Return the (X, Y) coordinate for the center point of the cell that contains the specified text.  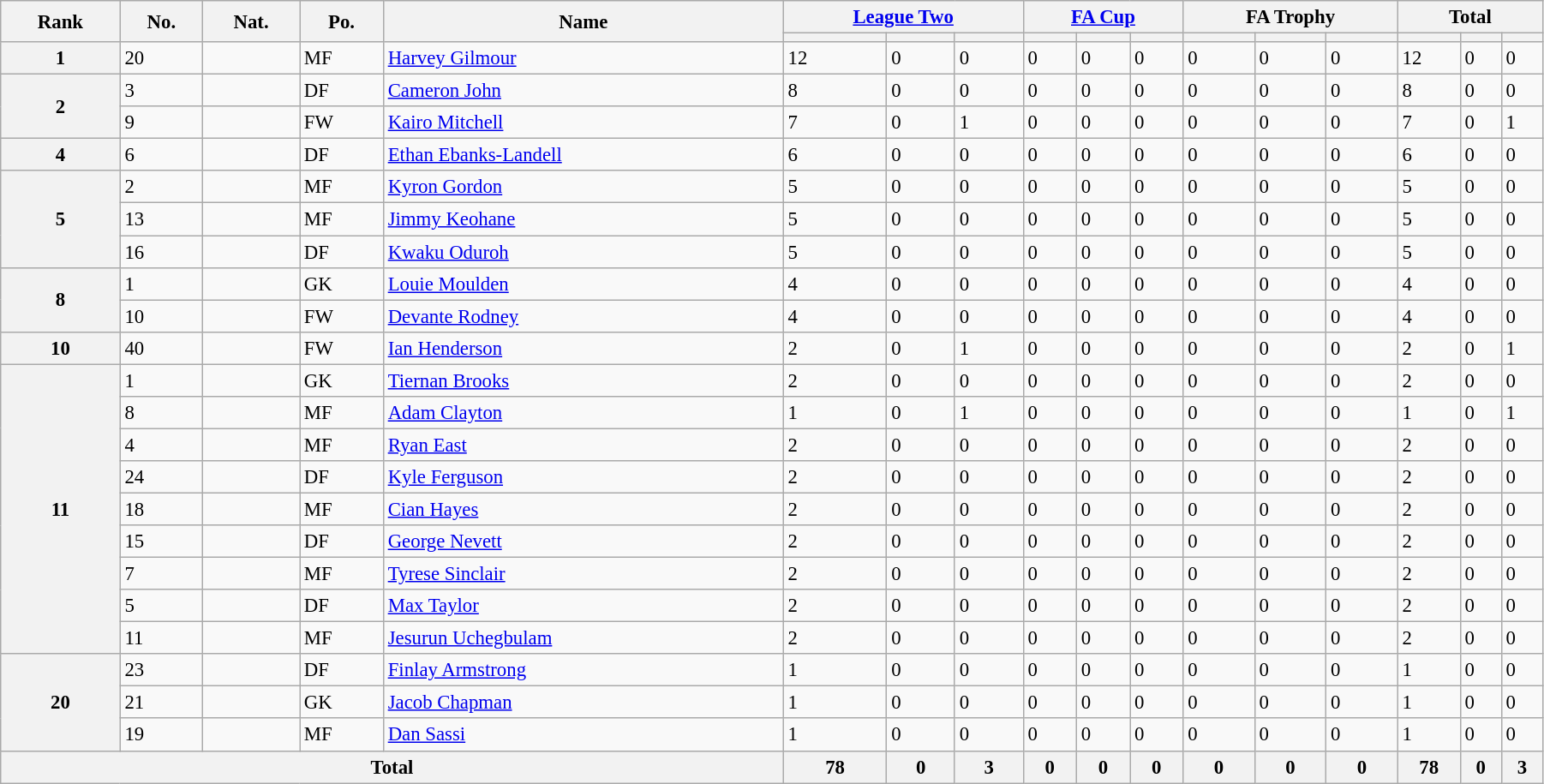
Louie Moulden (583, 284)
40 (161, 348)
FA Cup (1104, 17)
Name (583, 21)
Dan Sassi (583, 735)
Adam Clayton (583, 413)
Kyron Gordon (583, 188)
Devante Rodney (583, 316)
18 (161, 509)
23 (161, 670)
13 (161, 219)
9 (161, 123)
Kyle Ferguson (583, 477)
Cian Hayes (583, 509)
Jacob Chapman (583, 703)
15 (161, 542)
Tyrese Sinclair (583, 574)
16 (161, 252)
Ian Henderson (583, 348)
Kwaku Oduroh (583, 252)
Rank (60, 21)
Finlay Armstrong (583, 670)
Max Taylor (583, 606)
Jimmy Keohane (583, 219)
FA Trophy (1290, 17)
League Two (903, 17)
Kairo Mitchell (583, 123)
Ryan East (583, 445)
George Nevett (583, 542)
Harvey Gilmour (583, 58)
19 (161, 735)
Po. (342, 21)
Tiernan Brooks (583, 380)
No. (161, 21)
Cameron John (583, 91)
Ethan Ebanks-Landell (583, 155)
24 (161, 477)
Nat. (252, 21)
Jesurun Uchegbulam (583, 638)
21 (161, 703)
